Locate the cell with the specified text and output its (X, Y) center coordinate. 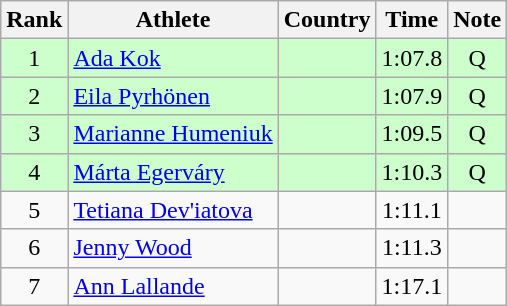
Tetiana Dev'iatova (173, 210)
1:11.3 (412, 248)
Note (478, 20)
7 (34, 286)
Rank (34, 20)
Marianne Humeniuk (173, 134)
5 (34, 210)
Time (412, 20)
1:11.1 (412, 210)
1:09.5 (412, 134)
Márta Egerváry (173, 172)
1:07.8 (412, 58)
Jenny Wood (173, 248)
2 (34, 96)
Country (327, 20)
1:10.3 (412, 172)
Ann Lallande (173, 286)
4 (34, 172)
1 (34, 58)
Athlete (173, 20)
Eila Pyrhönen (173, 96)
3 (34, 134)
6 (34, 248)
1:17.1 (412, 286)
Ada Kok (173, 58)
1:07.9 (412, 96)
